Capture the cell that displays the provided text and extract its (x, y) central coordinate. 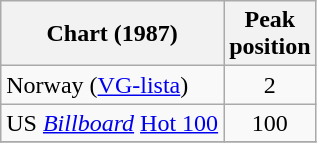
US Billboard Hot 100 (112, 123)
Peakposition (270, 34)
Chart (1987) (112, 34)
Norway (VG-lista) (112, 85)
2 (270, 85)
100 (270, 123)
